Identify which cell holds the provided text, then report its (X, Y) central coordinate. 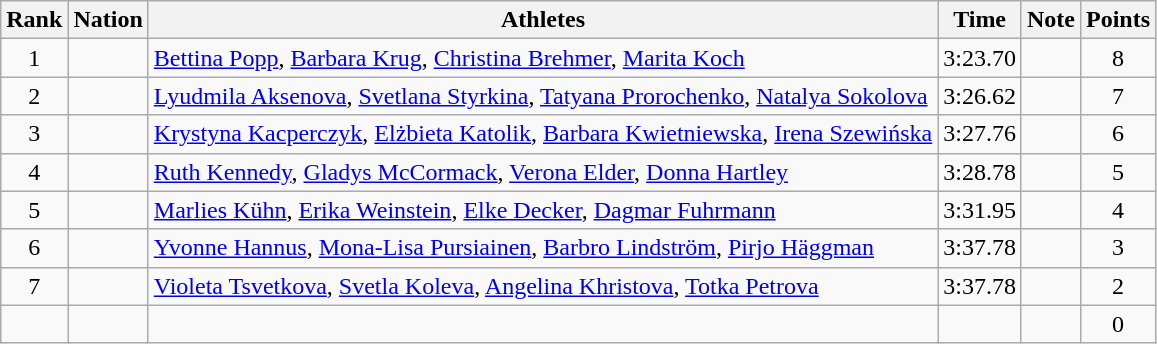
Krystyna Kacperczyk, Elżbieta Katolik, Barbara Kwietniewska, Irena Szewińska (542, 134)
3:31.95 (980, 210)
3:23.70 (980, 58)
Athletes (542, 20)
Ruth Kennedy, Gladys McCormack, Verona Elder, Donna Hartley (542, 172)
Points (1118, 20)
Note (1050, 20)
Marlies Kühn, Erika Weinstein, Elke Decker, Dagmar Fuhrmann (542, 210)
Rank (34, 20)
1 (34, 58)
Bettina Popp, Barbara Krug, Christina Brehmer, Marita Koch (542, 58)
Violeta Tsvetkova, Svetla Koleva, Angelina Khristova, Totka Petrova (542, 286)
8 (1118, 58)
Yvonne Hannus, Mona-Lisa Pursiainen, Barbro Lindström, Pirjo Häggman (542, 248)
3:28.78 (980, 172)
Nation (108, 20)
3:27.76 (980, 134)
0 (1118, 324)
3:26.62 (980, 96)
Lyudmila Aksenova, Svetlana Styrkina, Tatyana Prorochenko, Natalya Sokolova (542, 96)
Time (980, 20)
